For the text-containing cell, return its midpoint in (x, y) coordinate format. 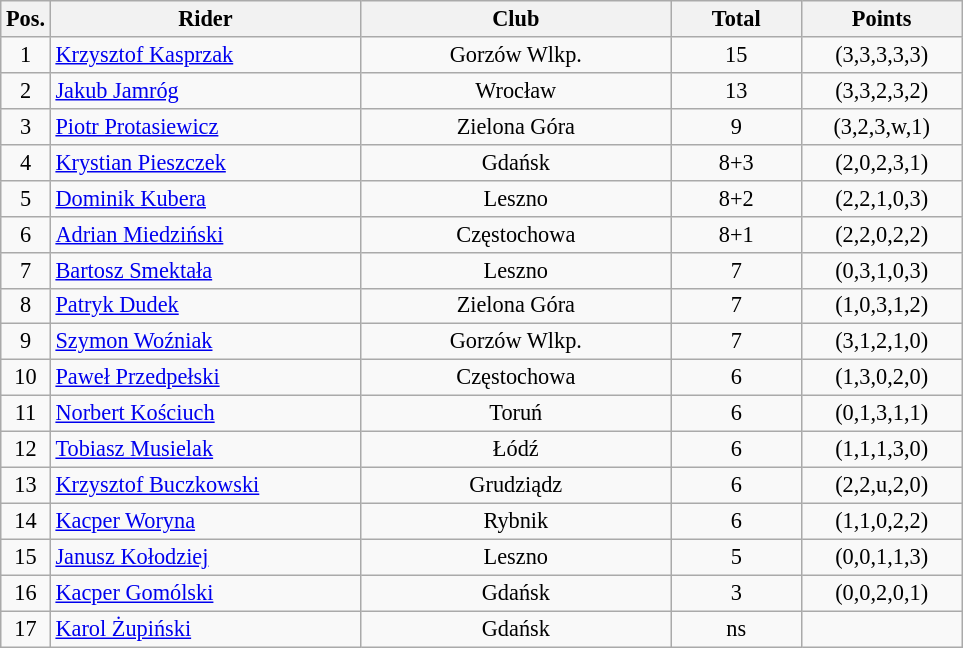
Adrian Miedziński (205, 234)
(2,2,0,2,2) (881, 234)
8+3 (736, 162)
(1,1,0,2,2) (881, 521)
10 (26, 378)
(1,0,3,1,2) (881, 306)
(0,0,1,1,3) (881, 557)
Toruń (516, 414)
ns (736, 629)
17 (26, 629)
1 (26, 55)
Krystian Pieszczek (205, 162)
Szymon Woźniak (205, 342)
Kacper Gomólski (205, 593)
Pos. (26, 19)
12 (26, 450)
Dominik Kubera (205, 198)
(2,2,1,0,3) (881, 198)
14 (26, 521)
Krzysztof Buczkowski (205, 485)
2 (26, 90)
4 (26, 162)
(0,0,2,0,1) (881, 593)
Norbert Kościuch (205, 414)
8+1 (736, 234)
(2,0,2,3,1) (881, 162)
Piotr Protasiewicz (205, 126)
Janusz Kołodziej (205, 557)
Rybnik (516, 521)
Club (516, 19)
Rider (205, 19)
(1,1,1,3,0) (881, 450)
Paweł Przedpełski (205, 378)
16 (26, 593)
Tobiasz Musielak (205, 450)
Jakub Jamróg (205, 90)
(0,1,3,1,1) (881, 414)
(3,3,3,3,3) (881, 55)
11 (26, 414)
Wrocław (516, 90)
8 (26, 306)
8+2 (736, 198)
Bartosz Smektała (205, 270)
(0,3,1,0,3) (881, 270)
(1,3,0,2,0) (881, 378)
Karol Żupiński (205, 629)
Łódź (516, 450)
Krzysztof Kasprzak (205, 55)
Points (881, 19)
(2,2,u,2,0) (881, 485)
Kacper Woryna (205, 521)
(3,2,3,w,1) (881, 126)
Grudziądz (516, 485)
Patryk Dudek (205, 306)
(3,1,2,1,0) (881, 342)
(3,3,2,3,2) (881, 90)
Total (736, 19)
